From the cell containing the given text, extract its center point as (X, Y) coordinate. 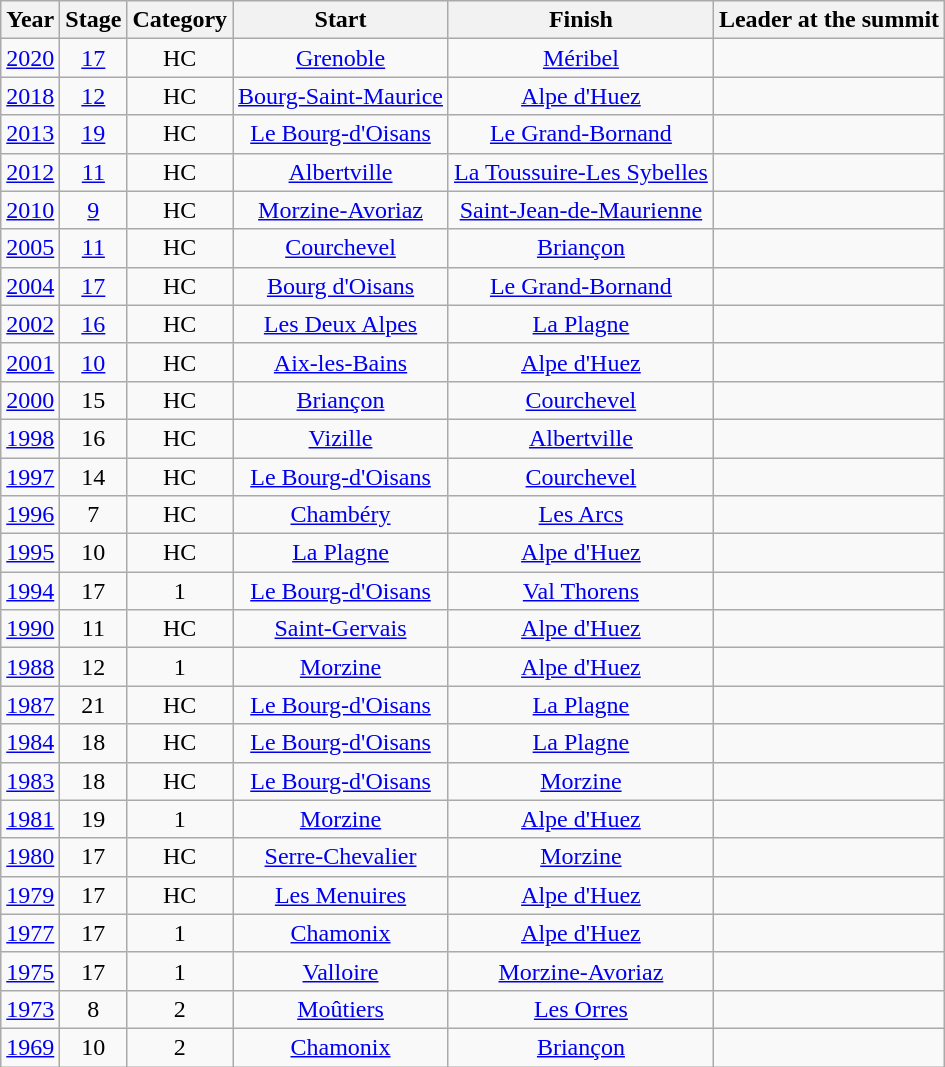
1983 (30, 781)
1969 (30, 1047)
Val Thorens (580, 591)
2005 (30, 248)
Vizille (341, 438)
2002 (30, 324)
Stage (94, 20)
1995 (30, 553)
Méribel (580, 58)
1987 (30, 705)
Les Deux Alpes (341, 324)
1973 (30, 1009)
Finish (580, 20)
Les Menuires (341, 895)
Bourg-Saint-Maurice (341, 96)
2010 (30, 210)
2013 (30, 134)
2000 (30, 400)
2012 (30, 172)
Moûtiers (341, 1009)
Valloire (341, 971)
1988 (30, 667)
21 (94, 705)
Saint-Jean-de-Maurienne (580, 210)
Leader at the summit (828, 20)
1996 (30, 515)
7 (94, 515)
9 (94, 210)
Bourg d'Oisans (341, 286)
8 (94, 1009)
2004 (30, 286)
1975 (30, 971)
Les Orres (580, 1009)
1994 (30, 591)
1979 (30, 895)
Grenoble (341, 58)
Start (341, 20)
Les Arcs (580, 515)
1997 (30, 477)
1980 (30, 857)
1984 (30, 743)
2020 (30, 58)
Year (30, 20)
2018 (30, 96)
14 (94, 477)
Saint-Gervais (341, 629)
Aix-les-Bains (341, 362)
2001 (30, 362)
La Toussuire-Les Sybelles (580, 172)
1977 (30, 933)
1998 (30, 438)
1981 (30, 819)
Chambéry (341, 515)
15 (94, 400)
Category (180, 20)
Serre-Chevalier (341, 857)
1990 (30, 629)
